Return the (X, Y) coordinate for the center point of the cell that contains the specified text.  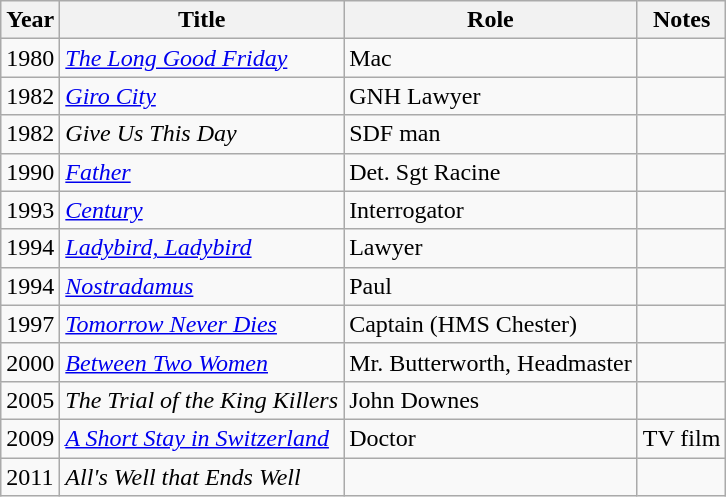
Interrogator (491, 210)
1980 (30, 58)
SDF man (491, 134)
Notes (682, 20)
Father (202, 172)
Tomorrow Never Dies (202, 324)
Role (491, 20)
Ladybird, Ladybird (202, 248)
Year (30, 20)
Lawyer (491, 248)
Giro City (202, 96)
Century (202, 210)
GNH Lawyer (491, 96)
Give Us This Day (202, 134)
2000 (30, 362)
John Downes (491, 400)
TV film (682, 438)
2005 (30, 400)
2009 (30, 438)
1990 (30, 172)
1993 (30, 210)
Mac (491, 58)
Captain (HMS Chester) (491, 324)
The Trial of the King Killers (202, 400)
2011 (30, 477)
Paul (491, 286)
Det. Sgt Racine (491, 172)
Between Two Women (202, 362)
1997 (30, 324)
A Short Stay in Switzerland (202, 438)
All's Well that Ends Well (202, 477)
Doctor (491, 438)
The Long Good Friday (202, 58)
Mr. Butterworth, Headmaster (491, 362)
Nostradamus (202, 286)
Title (202, 20)
